Identify which cell holds the provided text, then report its (X, Y) central coordinate. 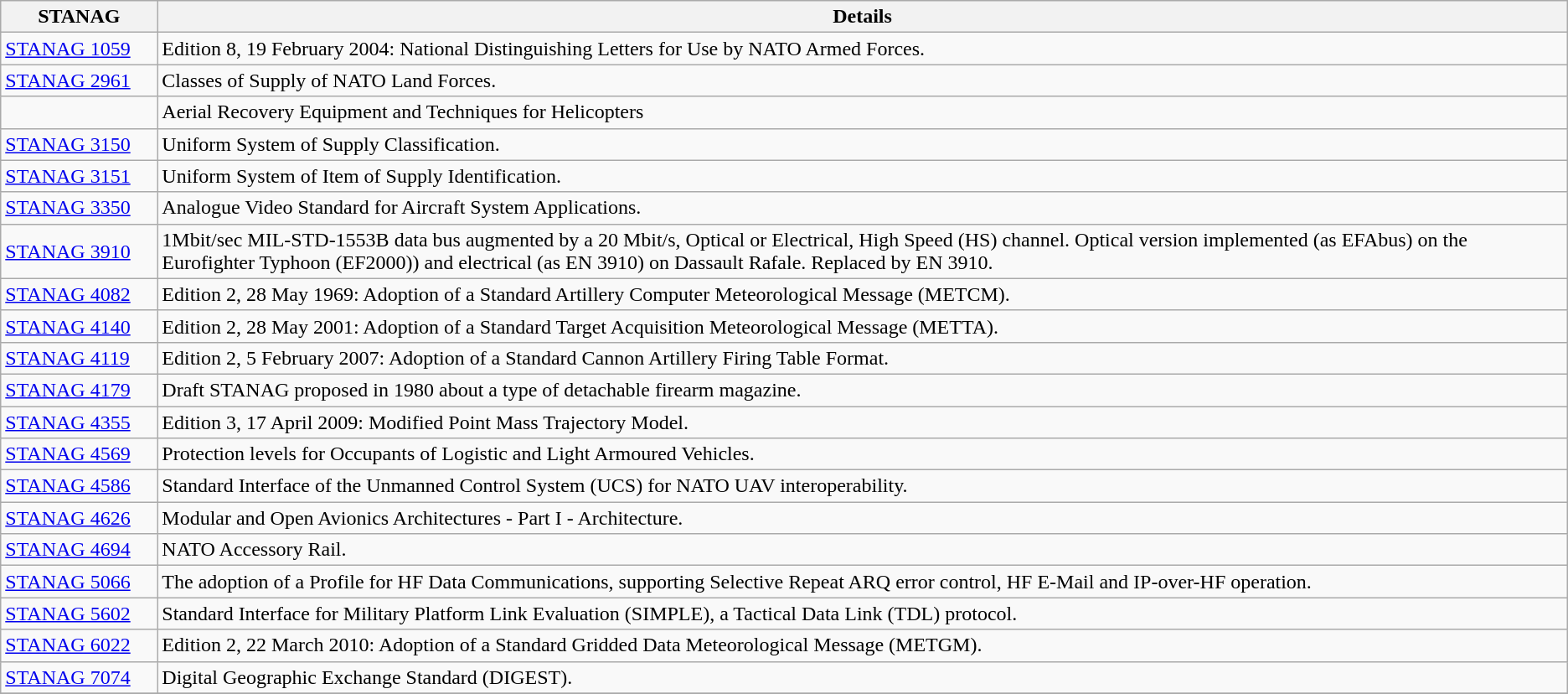
STANAG 4082 (79, 294)
STANAG 5066 (79, 582)
Classes of Supply of NATO Land Forces. (863, 80)
STANAG 5602 (79, 614)
STANAG 3910 (79, 251)
Edition 2, 5 February 2007: Adoption of a Standard Cannon Artillery Firing Table Format. (863, 358)
STANAG 4355 (79, 422)
STANAG 6022 (79, 645)
STANAG 3151 (79, 176)
STANAG 3350 (79, 208)
Edition 2, 28 May 1969: Adoption of a Standard Artillery Computer Meteorological Message (METCM). (863, 294)
STANAG 2961 (79, 80)
Modular and Open Avionics Architectures - Part I - Architecture. (863, 518)
STANAG 4694 (79, 550)
Edition 2, 22 March 2010: Adoption of a Standard Gridded Data Meteorological Message (METGM). (863, 645)
Uniform System of Supply Classification. (863, 144)
STANAG (79, 17)
STANAG 4140 (79, 326)
STANAG 3150 (79, 144)
Analogue Video Standard for Aircraft System Applications. (863, 208)
Standard Interface of the Unmanned Control System (UCS) for NATO UAV interoperability. (863, 486)
Draft STANAG proposed in 1980 about a type of detachable firearm magazine. (863, 390)
STANAG 4626 (79, 518)
STANAG 1059 (79, 49)
Digital Geographic Exchange Standard (DIGEST). (863, 677)
NATO Accessory Rail. (863, 550)
Details (863, 17)
Standard Interface for Military Platform Link Evaluation (SIMPLE), a Tactical Data Link (TDL) protocol. (863, 614)
Edition 3, 17 April 2009: Modified Point Mass Trajectory Model. (863, 422)
Edition 8, 19 February 2004: National Distinguishing Letters for Use by NATO Armed Forces. (863, 49)
STANAG 4569 (79, 454)
The adoption of a Profile for HF Data Communications, supporting Selective Repeat ARQ error control, HF E-Mail and IP-over-HF operation. (863, 582)
Aerial Recovery Equipment and Techniques for Helicopters (863, 112)
Protection levels for Occupants of Logistic and Light Armoured Vehicles. (863, 454)
STANAG 4119 (79, 358)
Uniform System of Item of Supply Identification. (863, 176)
STANAG 4179 (79, 390)
STANAG 4586 (79, 486)
Edition 2, 28 May 2001: Adoption of a Standard Target Acquisition Meteorological Message (METTA). (863, 326)
STANAG 7074 (79, 677)
